Identify which cell holds the provided text, then report its [X, Y] central coordinate. 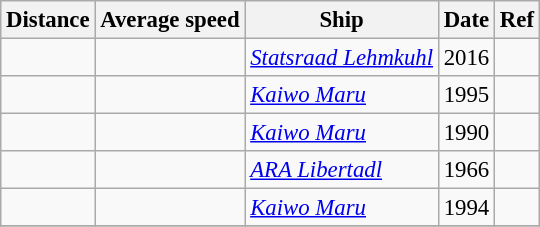
1990 [466, 133]
Date [466, 20]
Average speed [170, 20]
ARA Libertadl [342, 170]
Distance [48, 20]
2016 [466, 58]
Ship [342, 20]
1995 [466, 95]
1994 [466, 208]
Ref [518, 20]
Statsraad Lehmkuhl [342, 58]
1966 [466, 170]
